Extract the (X, Y) coordinate from the center of the cell holding the provided text.  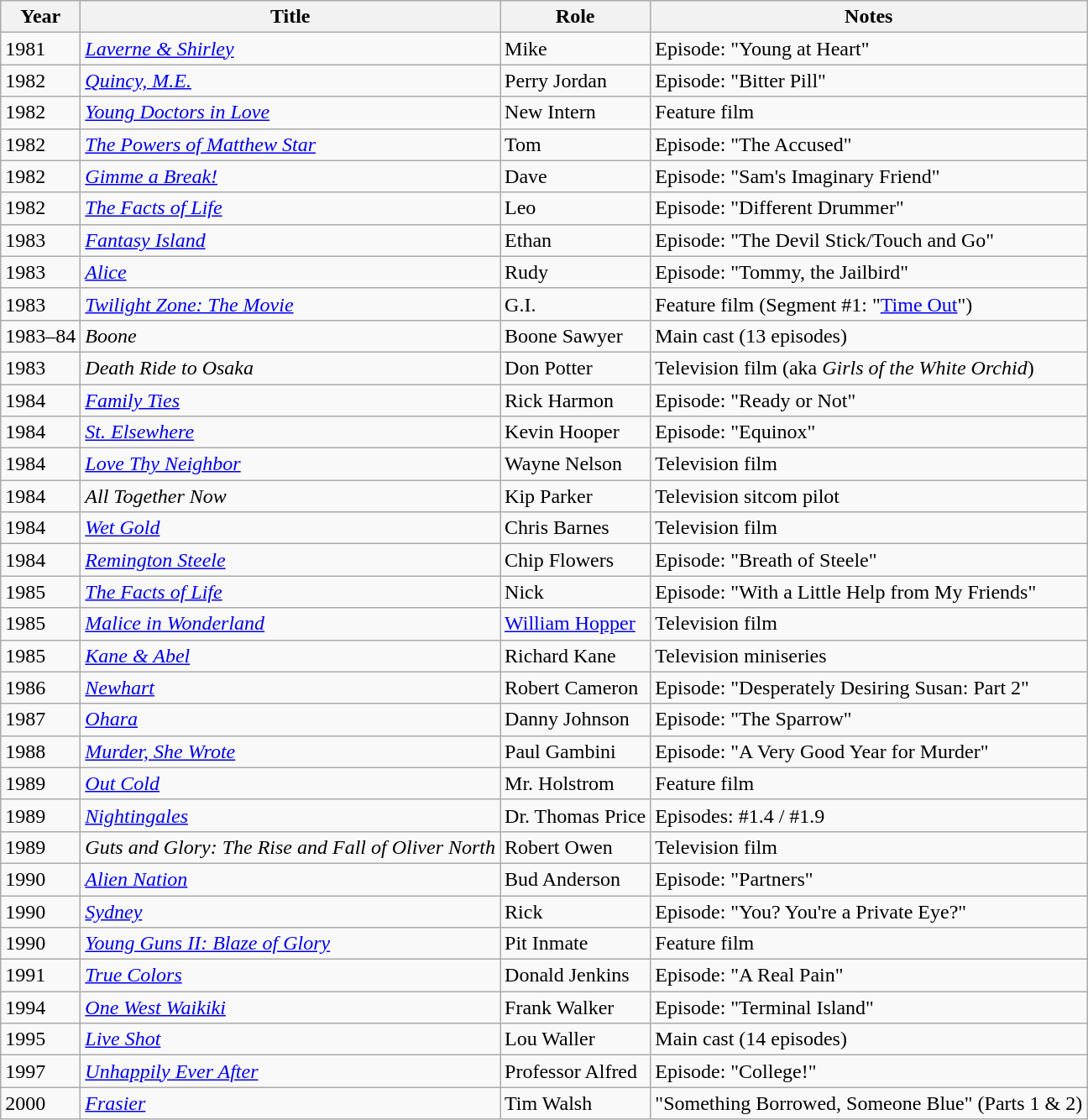
G.I. (576, 304)
Don Potter (576, 368)
Nightingales (290, 815)
Episode: "College!" (869, 1071)
True Colors (290, 976)
Kane & Abel (290, 656)
Murder, She Wrote (290, 751)
Gimme a Break! (290, 176)
1994 (40, 1007)
The Powers of Matthew Star (290, 144)
Television film (aka Girls of the White Orchid) (869, 368)
Episode: "With a Little Help from My Friends" (869, 592)
1988 (40, 751)
Dave (576, 176)
1981 (40, 49)
Family Ties (290, 400)
St. Elsewhere (290, 432)
Out Cold (290, 783)
Tom (576, 144)
Alien Nation (290, 879)
1983–84 (40, 336)
Bud Anderson (576, 879)
Live Shot (290, 1039)
Richard Kane (576, 656)
Episode: "Equinox" (869, 432)
1997 (40, 1071)
Ohara (290, 720)
Love Thy Neighbor (290, 464)
1986 (40, 688)
Kevin Hooper (576, 432)
Malice in Wonderland (290, 624)
Television miniseries (869, 656)
Donald Jenkins (576, 976)
Episode: "A Real Pain" (869, 976)
Dr. Thomas Price (576, 815)
Year (40, 17)
Pit Inmate (576, 944)
1991 (40, 976)
Perry Jordan (576, 81)
Feature film (Segment #1: "Time Out") (869, 304)
Episode: "Different Drummer" (869, 208)
Episode: "The Sparrow" (869, 720)
Wayne Nelson (576, 464)
Frasier (290, 1103)
Episode: "The Accused" (869, 144)
Guts and Glory: The Rise and Fall of Oliver North (290, 847)
Kip Parker (576, 496)
Quincy, M.E. (290, 81)
Episode: "Sam's Imaginary Friend" (869, 176)
"Something Borrowed, Someone Blue" (Parts 1 & 2) (869, 1103)
Role (576, 17)
Rick (576, 911)
Death Ride to Osaka (290, 368)
Episode: "Tommy, the Jailbird" (869, 272)
Sydney (290, 911)
Mike (576, 49)
Young Guns II: Blaze of Glory (290, 944)
Young Doctors in Love (290, 113)
Episode: "You? You're a Private Eye?" (869, 911)
Episode: "A Very Good Year for Murder" (869, 751)
2000 (40, 1103)
Chris Barnes (576, 528)
Episodes: #1.4 / #1.9 (869, 815)
Robert Owen (576, 847)
Robert Cameron (576, 688)
Unhappily Ever After (290, 1071)
Television sitcom pilot (869, 496)
Episode: "Young at Heart" (869, 49)
Boone Sawyer (576, 336)
Leo (576, 208)
Episode: "Ready or Not" (869, 400)
All Together Now (290, 496)
Fantasy Island (290, 240)
Episode: "Partners" (869, 879)
Rick Harmon (576, 400)
1995 (40, 1039)
Main cast (14 episodes) (869, 1039)
Mr. Holstrom (576, 783)
Wet Gold (290, 528)
Danny Johnson (576, 720)
Episode: "Bitter Pill" (869, 81)
Rudy (576, 272)
Notes (869, 17)
Nick (576, 592)
Chip Flowers (576, 560)
Title (290, 17)
New Intern (576, 113)
Episode: "The Devil Stick/Touch and Go" (869, 240)
Alice (290, 272)
One West Waikiki (290, 1007)
Main cast (13 episodes) (869, 336)
Tim Walsh (576, 1103)
1987 (40, 720)
Remington Steele (290, 560)
Episode: "Terminal Island" (869, 1007)
Episode: "Desperately Desiring Susan: Part 2" (869, 688)
Lou Waller (576, 1039)
Newhart (290, 688)
Frank Walker (576, 1007)
Twilight Zone: The Movie (290, 304)
Ethan (576, 240)
William Hopper (576, 624)
Professor Alfred (576, 1071)
Boone (290, 336)
Laverne & Shirley (290, 49)
Episode: "Breath of Steele" (869, 560)
Paul Gambini (576, 751)
